Find where the given text appears and provide that cell's center as (x, y) coordinate. 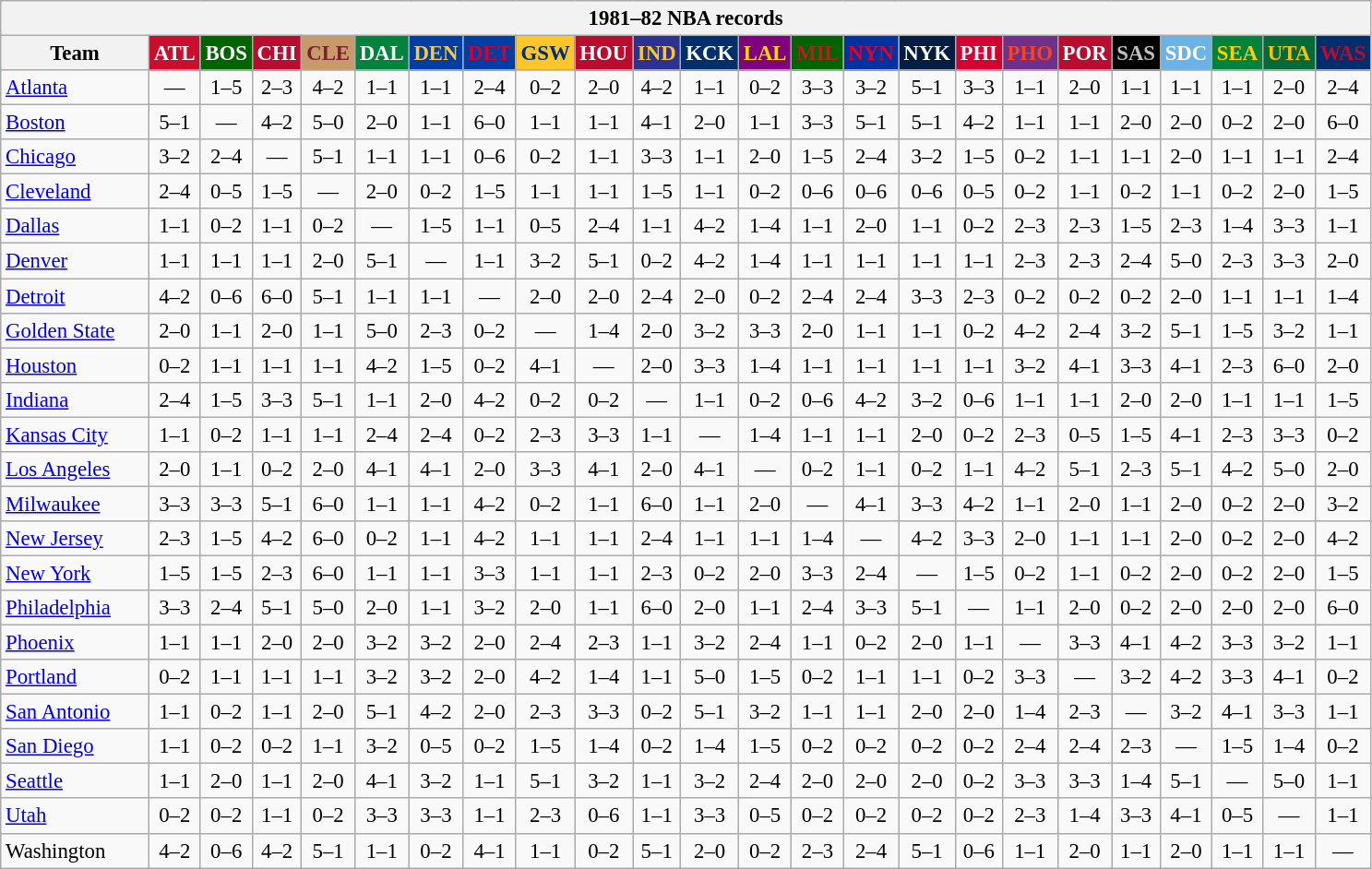
CLE (328, 54)
DEN (435, 54)
Philadelphia (76, 608)
SEA (1238, 54)
Boston (76, 123)
Seattle (76, 781)
WAS (1342, 54)
HOU (603, 54)
NYK (926, 54)
Cleveland (76, 192)
Los Angeles (76, 470)
DET (489, 54)
Washington (76, 851)
Phoenix (76, 643)
CHI (277, 54)
San Antonio (76, 712)
IND (657, 54)
Houston (76, 365)
Portland (76, 677)
PHO (1030, 54)
POR (1085, 54)
DAL (382, 54)
Denver (76, 261)
BOS (226, 54)
PHI (978, 54)
1981–82 NBA records (686, 18)
GSW (545, 54)
Dallas (76, 226)
Atlanta (76, 88)
NYN (871, 54)
Detroit (76, 296)
SDC (1186, 54)
SAS (1136, 54)
ATL (174, 54)
Milwaukee (76, 504)
Utah (76, 816)
New Jersey (76, 539)
UTA (1288, 54)
Kansas City (76, 434)
Golden State (76, 330)
San Diego (76, 746)
KCK (710, 54)
LAL (764, 54)
Indiana (76, 399)
Chicago (76, 157)
MIL (817, 54)
New York (76, 573)
Team (76, 54)
